Scan for the cell matching the given text and deliver its (X, Y) coordinate at center. 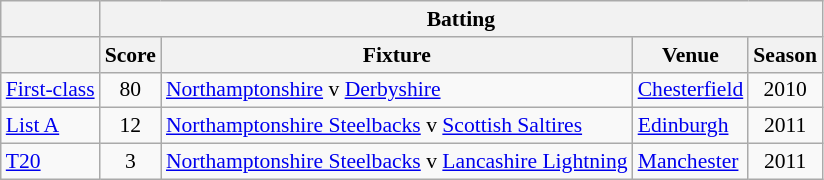
2010 (785, 90)
12 (130, 126)
Northamptonshire v Derbyshire (397, 90)
List A (50, 126)
Batting (461, 19)
Season (785, 55)
3 (130, 162)
Fixture (397, 55)
Score (130, 55)
T20 (50, 162)
Manchester (691, 162)
Northamptonshire Steelbacks v Lancashire Lightning (397, 162)
Chesterfield (691, 90)
Edinburgh (691, 126)
Venue (691, 55)
Northamptonshire Steelbacks v Scottish Saltires (397, 126)
First-class (50, 90)
80 (130, 90)
